Output the (x, y) coordinate of the center of the cell containing the given text.  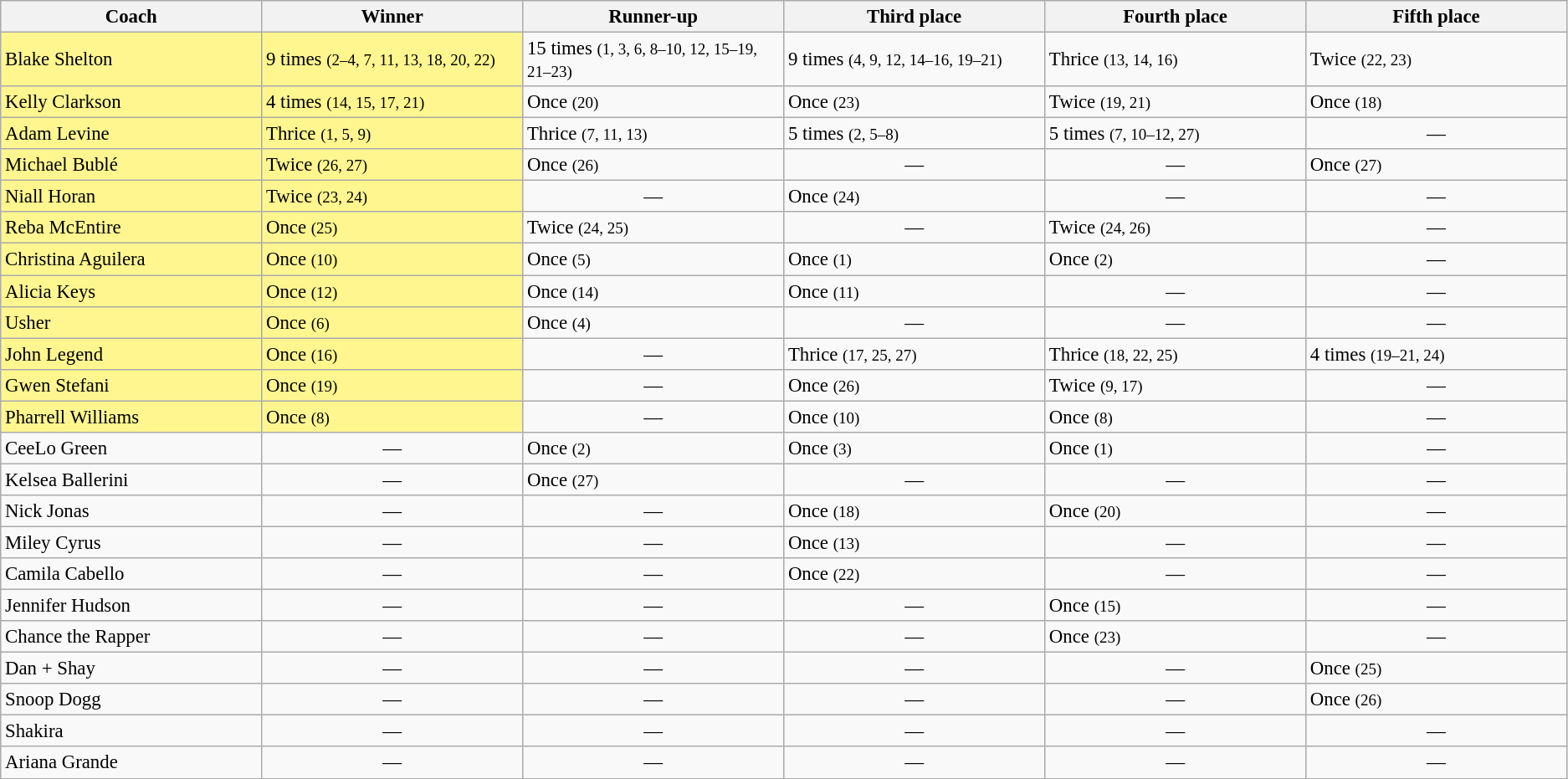
Dan + Shay (131, 669)
Coach (131, 17)
Kelly Clarkson (131, 102)
4 times (19–21, 24) (1437, 354)
9 times (2–4, 7, 11, 13, 18, 20, 22) (392, 60)
Blake Shelton (131, 60)
Camila Cabello (131, 574)
Once (19) (392, 385)
Jennifer Hudson (131, 606)
Thrice (1, 5, 9) (392, 134)
Nick Jonas (131, 511)
Twice (9, 17) (1176, 385)
Twice (24, 26) (1176, 228)
Once (24) (915, 197)
Gwen Stefani (131, 385)
Once (12) (392, 291)
Kelsea Ballerini (131, 479)
Christina Aguilera (131, 259)
Twice (24, 25) (653, 228)
5 times (7, 10–12, 27) (1176, 134)
Alicia Keys (131, 291)
Once (6) (392, 322)
Fifth place (1437, 17)
Thrice (13, 14, 16) (1176, 60)
Winner (392, 17)
9 times (4, 9, 12, 14–16, 19–21) (915, 60)
Snoop Dogg (131, 700)
Thrice (18, 22, 25) (1176, 354)
Usher (131, 322)
Thrice (17, 25, 27) (915, 354)
Chance the Rapper (131, 637)
Miley Cyrus (131, 542)
Once (15) (1176, 606)
Once (5) (653, 259)
Fourth place (1176, 17)
Reba McEntire (131, 228)
Once (11) (915, 291)
Pharrell Williams (131, 417)
5 times (2, 5–8) (915, 134)
Third place (915, 17)
Twice (23, 24) (392, 197)
Shakira (131, 731)
Adam Levine (131, 134)
CeeLo Green (131, 448)
15 times (1, 3, 6, 8–10, 12, 15–19, 21–23) (653, 60)
Once (22) (915, 574)
Once (3) (915, 448)
John Legend (131, 354)
Once (4) (653, 322)
Runner-up (653, 17)
Twice (22, 23) (1437, 60)
Once (13) (915, 542)
Twice (19, 21) (1176, 102)
Once (14) (653, 291)
Niall Horan (131, 197)
Thrice (7, 11, 13) (653, 134)
4 times (14, 15, 17, 21) (392, 102)
Once (16) (392, 354)
Michael Bublé (131, 165)
Twice (26, 27) (392, 165)
Ariana Grande (131, 763)
